For the text-containing cell, return its midpoint in [X, Y] coordinate format. 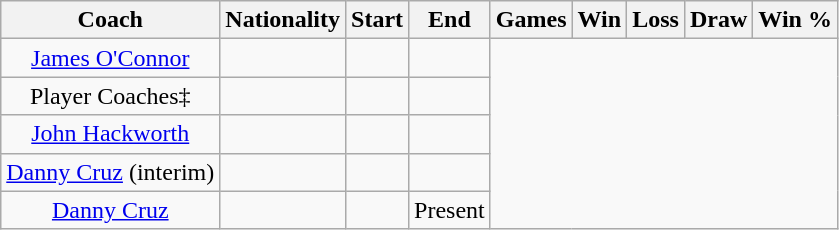
James O'Connor [110, 58]
Nationality [283, 20]
End [450, 20]
Present [450, 210]
Draw [718, 20]
Win % [796, 20]
Loss [656, 20]
John Hackworth [110, 134]
Win [600, 20]
Coach [110, 20]
Player Coaches‡ [110, 96]
Danny Cruz [110, 210]
Start [378, 20]
Games [531, 20]
Danny Cruz (interim) [110, 172]
